Return (X, Y) of the center of cell containing provided text 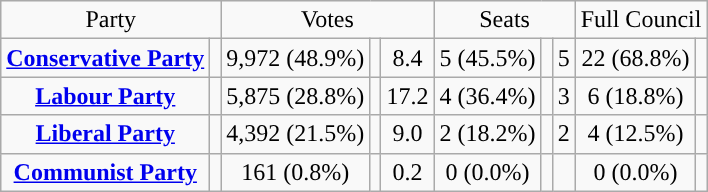
Party (111, 20)
4 (12.5%) (636, 134)
9,972 (48.9%) (296, 58)
2 (18.2%) (488, 134)
4 (36.4%) (488, 96)
Full Council (641, 20)
4,392 (21.5%) (296, 134)
Communist Party (106, 172)
161 (0.8%) (296, 172)
9.0 (408, 134)
Labour Party (106, 96)
Conservative Party (106, 58)
3 (564, 96)
8.4 (408, 58)
5,875 (28.8%) (296, 96)
5 (45.5%) (488, 58)
22 (68.8%) (636, 58)
2 (564, 134)
17.2 (408, 96)
6 (18.8%) (636, 96)
5 (564, 58)
Votes (328, 20)
Seats (504, 20)
0.2 (408, 172)
Liberal Party (106, 134)
